Identify which cell holds the provided text, then report its [X, Y] central coordinate. 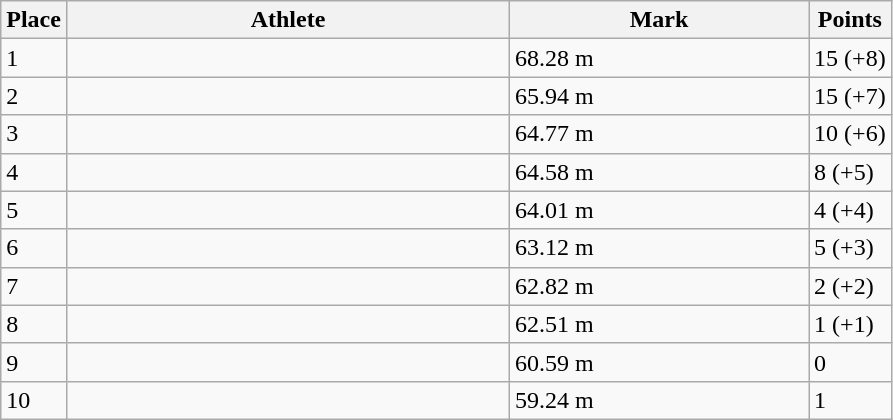
Points [850, 20]
15 (+8) [850, 58]
1 (+1) [850, 324]
65.94 m [660, 96]
60.59 m [660, 362]
8 [34, 324]
64.58 m [660, 172]
8 (+5) [850, 172]
7 [34, 286]
15 (+7) [850, 96]
10 (+6) [850, 134]
2 (+2) [850, 286]
2 [34, 96]
0 [850, 362]
Athlete [288, 20]
59.24 m [660, 400]
9 [34, 362]
62.51 m [660, 324]
4 (+4) [850, 210]
Place [34, 20]
5 (+3) [850, 248]
10 [34, 400]
3 [34, 134]
4 [34, 172]
64.77 m [660, 134]
6 [34, 248]
64.01 m [660, 210]
Mark [660, 20]
63.12 m [660, 248]
5 [34, 210]
62.82 m [660, 286]
68.28 m [660, 58]
